Pinpoint the cell where the given text exists, returning its (x, y) midpoint coordinate. 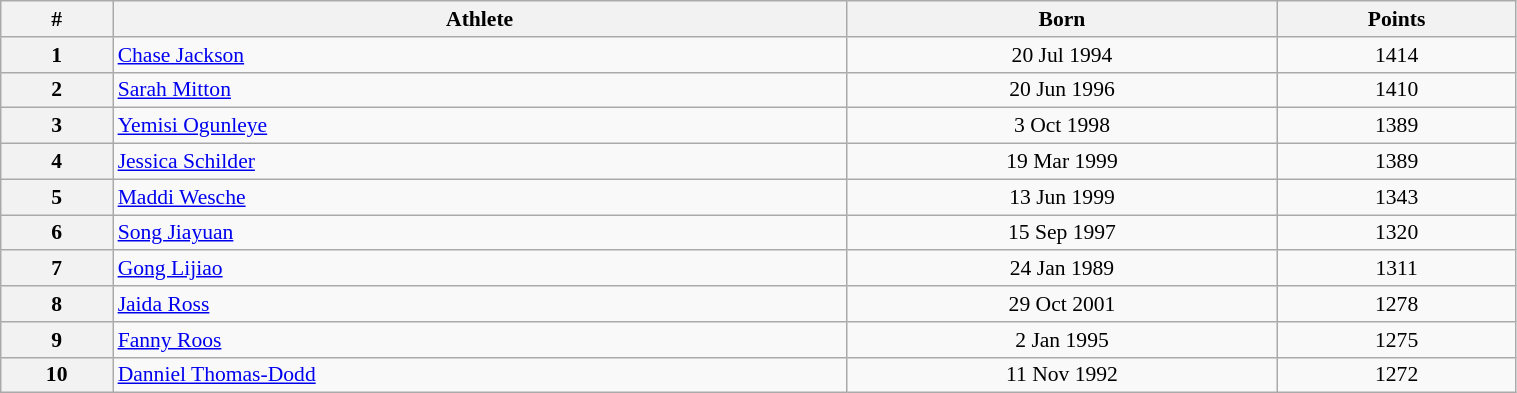
11 Nov 1992 (1062, 375)
1 (57, 55)
Song Jiayuan (480, 233)
1414 (1396, 55)
10 (57, 375)
6 (57, 233)
Jessica Schilder (480, 162)
Gong Lijiao (480, 269)
9 (57, 340)
Points (1396, 19)
24 Jan 1989 (1062, 269)
Sarah Mitton (480, 90)
7 (57, 269)
29 Oct 2001 (1062, 304)
Maddi Wesche (480, 197)
15 Sep 1997 (1062, 233)
2 (57, 90)
13 Jun 1999 (1062, 197)
1272 (1396, 375)
Fanny Roos (480, 340)
19 Mar 1999 (1062, 162)
4 (57, 162)
2 Jan 1995 (1062, 340)
3 (57, 126)
Born (1062, 19)
1320 (1396, 233)
1278 (1396, 304)
# (57, 19)
5 (57, 197)
1343 (1396, 197)
Yemisi Ogunleye (480, 126)
3 Oct 1998 (1062, 126)
1311 (1396, 269)
Jaida Ross (480, 304)
1410 (1396, 90)
20 Jun 1996 (1062, 90)
Athlete (480, 19)
20 Jul 1994 (1062, 55)
1275 (1396, 340)
8 (57, 304)
Chase Jackson (480, 55)
Danniel Thomas-Dodd (480, 375)
